Capture the cell that displays the provided text and extract its (x, y) central coordinate. 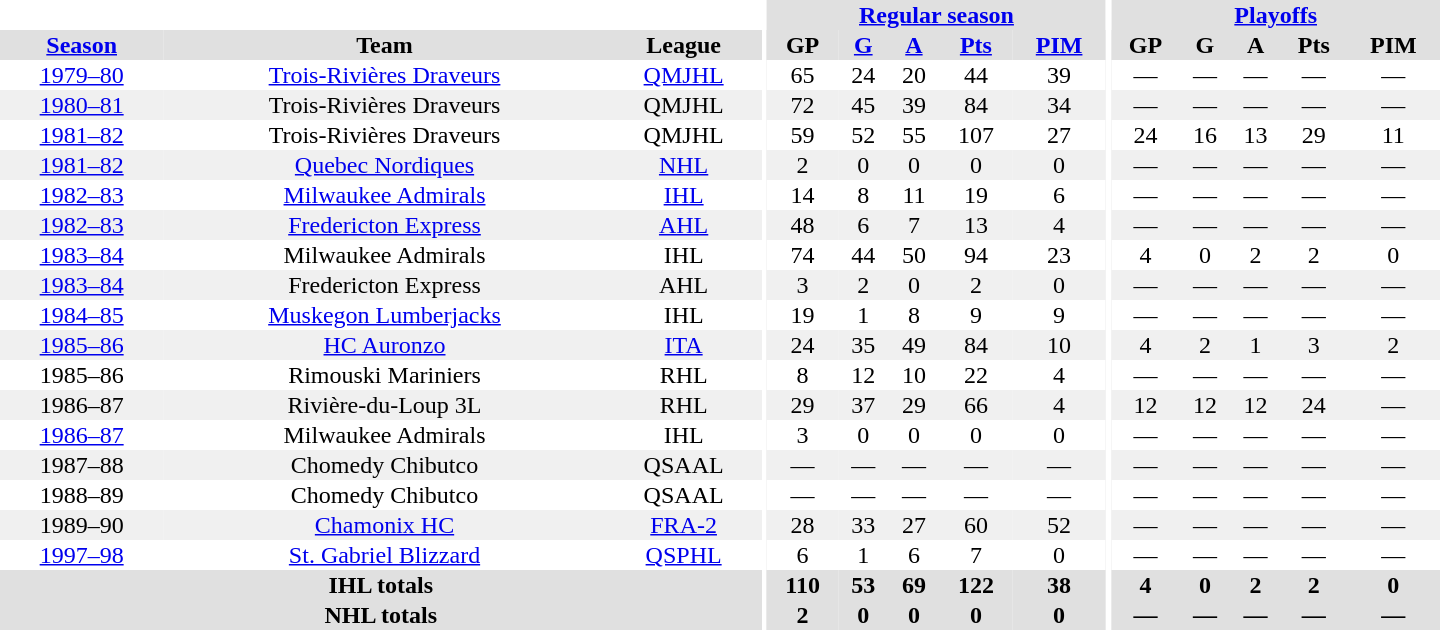
37 (864, 405)
45 (864, 105)
35 (864, 345)
FRA-2 (684, 525)
33 (864, 525)
1997–98 (82, 555)
48 (802, 225)
Playoffs (1276, 15)
22 (976, 375)
107 (976, 135)
Regular season (936, 15)
65 (802, 75)
Muskegon Lumberjacks (384, 315)
League (684, 45)
53 (864, 585)
55 (914, 135)
ITA (684, 345)
60 (976, 525)
Team (384, 45)
72 (802, 105)
HC Auronzo (384, 345)
69 (914, 585)
122 (976, 585)
34 (1058, 105)
20 (914, 75)
Season (82, 45)
1980–81 (82, 105)
66 (976, 405)
110 (802, 585)
1984–85 (82, 315)
St. Gabriel Blizzard (384, 555)
Rivière-du-Loup 3L (384, 405)
23 (1058, 255)
Rimouski Mariniers (384, 375)
74 (802, 255)
IHL totals (381, 585)
14 (802, 195)
59 (802, 135)
16 (1206, 135)
1988–89 (82, 495)
1979–80 (82, 75)
94 (976, 255)
Chamonix HC (384, 525)
NHL (684, 165)
1989–90 (82, 525)
49 (914, 345)
28 (802, 525)
NHL totals (381, 615)
38 (1058, 585)
1987–88 (82, 465)
QSPHL (684, 555)
Quebec Nordiques (384, 165)
50 (914, 255)
